Pinpoint the cell where the given text exists, returning its (X, Y) midpoint coordinate. 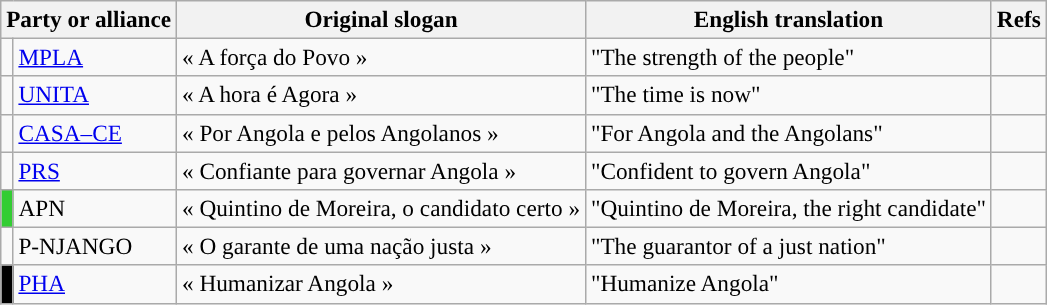
« Quintino de Moreira, o candidato certo » (382, 208)
« Confiante para governar Angola » (382, 170)
"The time is now" (788, 95)
« A força do Povo » (382, 57)
CASA–CE (95, 133)
"Quintino de Moreira, the right candidate" (788, 208)
UNITA (95, 95)
PHA (95, 284)
« A hora é Agora » (382, 95)
MPLA (95, 57)
"For Angola and the Angolans" (788, 133)
P-NJANGO (95, 246)
« Humanizar Angola » (382, 284)
Party or alliance (89, 19)
APN (95, 208)
« O garante de uma nação justa » (382, 246)
"Confident to govern Angola" (788, 170)
"The guarantor of a just nation" (788, 246)
"The strength of the people" (788, 57)
« Por Angola e pelos Angolanos » (382, 133)
PRS (95, 170)
Refs (1018, 19)
"Humanize Angola" (788, 284)
English translation (788, 19)
Original slogan (382, 19)
